Return (x, y) of the center of cell containing provided text 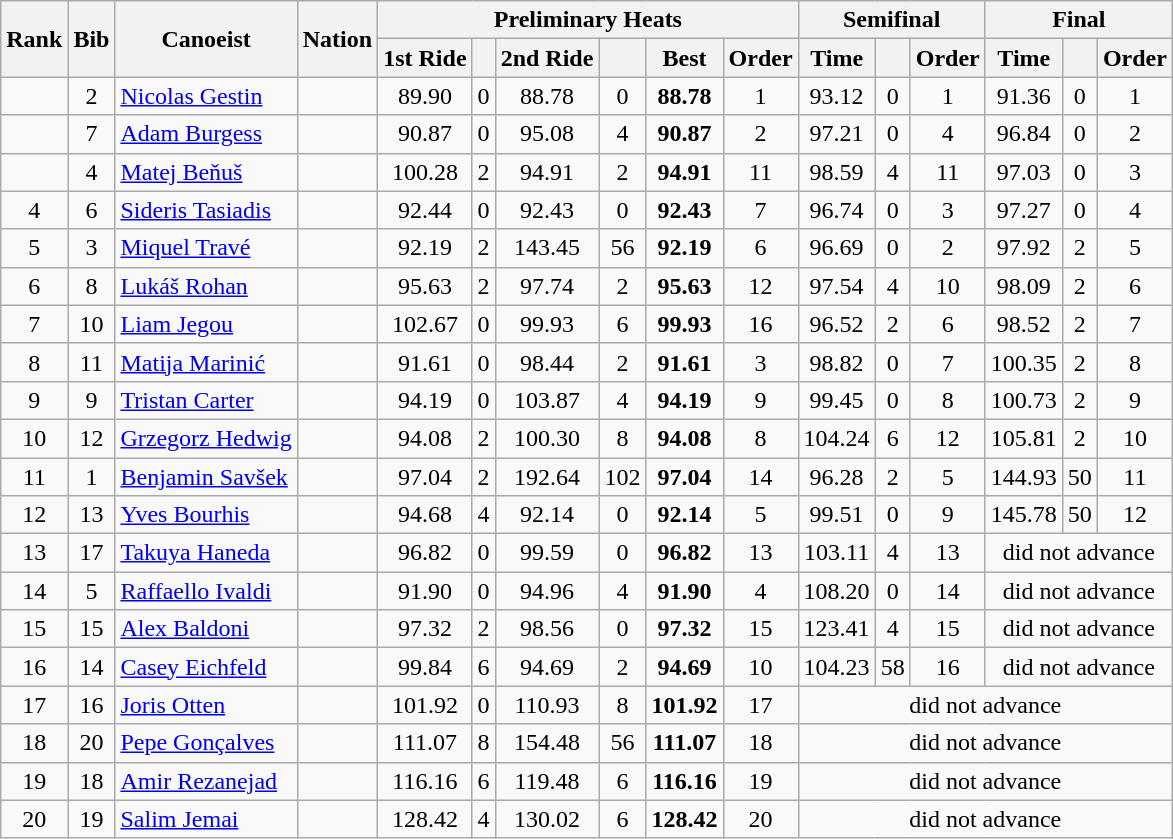
Takuya Haneda (206, 553)
93.12 (836, 96)
Pepe Gonçalves (206, 743)
94.96 (547, 591)
Matej Beňuš (206, 172)
98.09 (1024, 286)
119.48 (547, 781)
97.74 (547, 286)
97.92 (1024, 248)
154.48 (547, 743)
Rank (34, 39)
Nicolas Gestin (206, 96)
144.93 (1024, 477)
Semifinal (892, 20)
Lukáš Rohan (206, 286)
98.56 (547, 629)
100.30 (547, 438)
96.74 (836, 210)
Best (684, 58)
145.78 (1024, 515)
Matija Marinić (206, 362)
96.28 (836, 477)
130.02 (547, 819)
Amir Rezanejad (206, 781)
100.28 (425, 172)
Adam Burgess (206, 134)
Nation (337, 39)
99.84 (425, 667)
Sideris Tasiadis (206, 210)
100.73 (1024, 400)
Final (1078, 20)
102 (622, 477)
Salim Jemai (206, 819)
97.03 (1024, 172)
110.93 (547, 705)
Liam Jegou (206, 324)
Grzegorz Hedwig (206, 438)
97.21 (836, 134)
99.45 (836, 400)
Yves Bourhis (206, 515)
Alex Baldoni (206, 629)
104.24 (836, 438)
103.87 (547, 400)
192.64 (547, 477)
98.59 (836, 172)
96.52 (836, 324)
2nd Ride (547, 58)
105.81 (1024, 438)
89.90 (425, 96)
94.68 (425, 515)
95.08 (547, 134)
Joris Otten (206, 705)
92.44 (425, 210)
123.41 (836, 629)
99.51 (836, 515)
98.44 (547, 362)
98.82 (836, 362)
97.27 (1024, 210)
Casey Eichfeld (206, 667)
99.59 (547, 553)
104.23 (836, 667)
58 (892, 667)
96.84 (1024, 134)
Tristan Carter (206, 400)
Benjamin Savšek (206, 477)
Canoeist (206, 39)
100.35 (1024, 362)
Miquel Travé (206, 248)
1st Ride (425, 58)
Raffaello Ivaldi (206, 591)
103.11 (836, 553)
Preliminary Heats (588, 20)
108.20 (836, 591)
91.36 (1024, 96)
Bib (92, 39)
143.45 (547, 248)
97.54 (836, 286)
102.67 (425, 324)
98.52 (1024, 324)
96.69 (836, 248)
